Provide the [X, Y] coordinate of the cell's center where the given text is located.  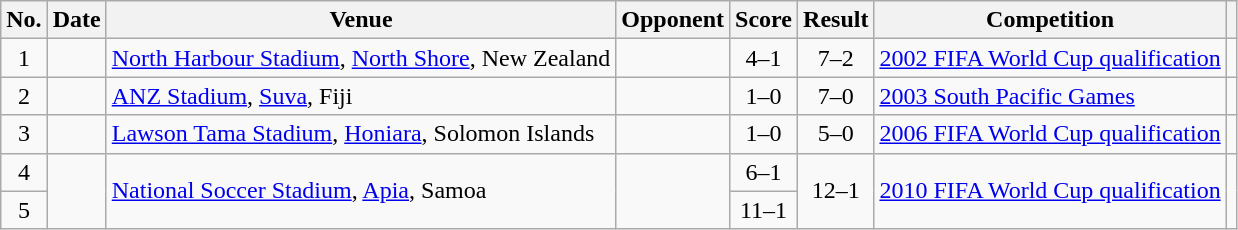
Score [764, 20]
2010 FIFA World Cup qualification [1050, 191]
Date [76, 20]
11–1 [764, 210]
7–2 [836, 58]
2003 South Pacific Games [1050, 96]
1 [24, 58]
ANZ Stadium, Suva, Fiji [361, 96]
National Soccer Stadium, Apia, Samoa [361, 191]
4 [24, 172]
Lawson Tama Stadium, Honiara, Solomon Islands [361, 134]
5 [24, 210]
12–1 [836, 191]
6–1 [764, 172]
2006 FIFA World Cup qualification [1050, 134]
7–0 [836, 96]
2 [24, 96]
4–1 [764, 58]
5–0 [836, 134]
Venue [361, 20]
3 [24, 134]
Competition [1050, 20]
North Harbour Stadium, North Shore, New Zealand [361, 58]
Result [836, 20]
No. [24, 20]
Opponent [673, 20]
2002 FIFA World Cup qualification [1050, 58]
